Pinpoint the cell where the given text exists, returning its [x, y] midpoint coordinate. 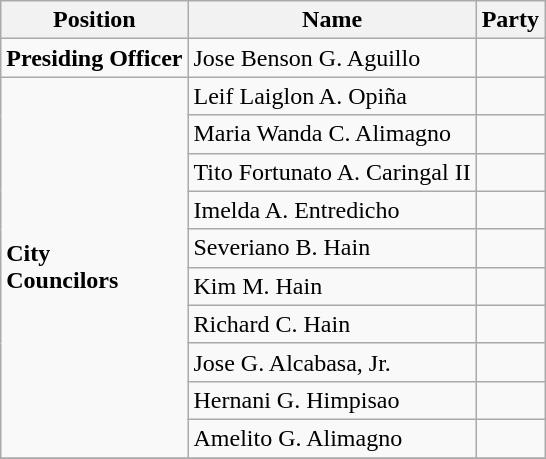
Position [94, 20]
Tito Fortunato A. Caringal II [332, 172]
Hernani G. Himpisao [332, 400]
Amelito G. Alimagno [332, 438]
Imelda A. Entredicho [332, 210]
Party [510, 20]
Jose Benson G. Aguillo [332, 58]
CityCouncilors [94, 268]
Richard C. Hain [332, 324]
Presiding Officer [94, 58]
Name [332, 20]
Severiano B. Hain [332, 248]
Kim M. Hain [332, 286]
Leif Laiglon A. Opiña [332, 96]
Jose G. Alcabasa, Jr. [332, 362]
Maria Wanda C. Alimagno [332, 134]
